Determine the (x, y) coordinate at the center of the cell enclosing the given text.  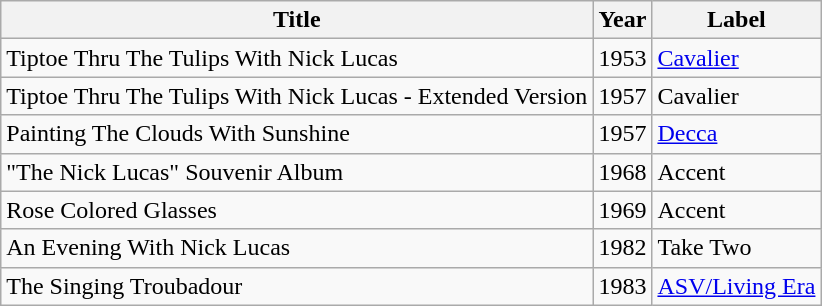
1968 (622, 172)
1983 (622, 286)
ASV/Living Era (736, 286)
1953 (622, 58)
The Singing Troubadour (297, 286)
1982 (622, 248)
Rose Colored Glasses (297, 210)
Take Two (736, 248)
Label (736, 20)
Decca (736, 134)
Year (622, 20)
"The Nick Lucas" Souvenir Album (297, 172)
Title (297, 20)
1969 (622, 210)
Painting The Clouds With Sunshine (297, 134)
Tiptoe Thru The Tulips With Nick Lucas - Extended Version (297, 96)
An Evening With Nick Lucas (297, 248)
Tiptoe Thru The Tulips With Nick Lucas (297, 58)
